Extract the [x, y] coordinate from the center of the cell holding the provided text.  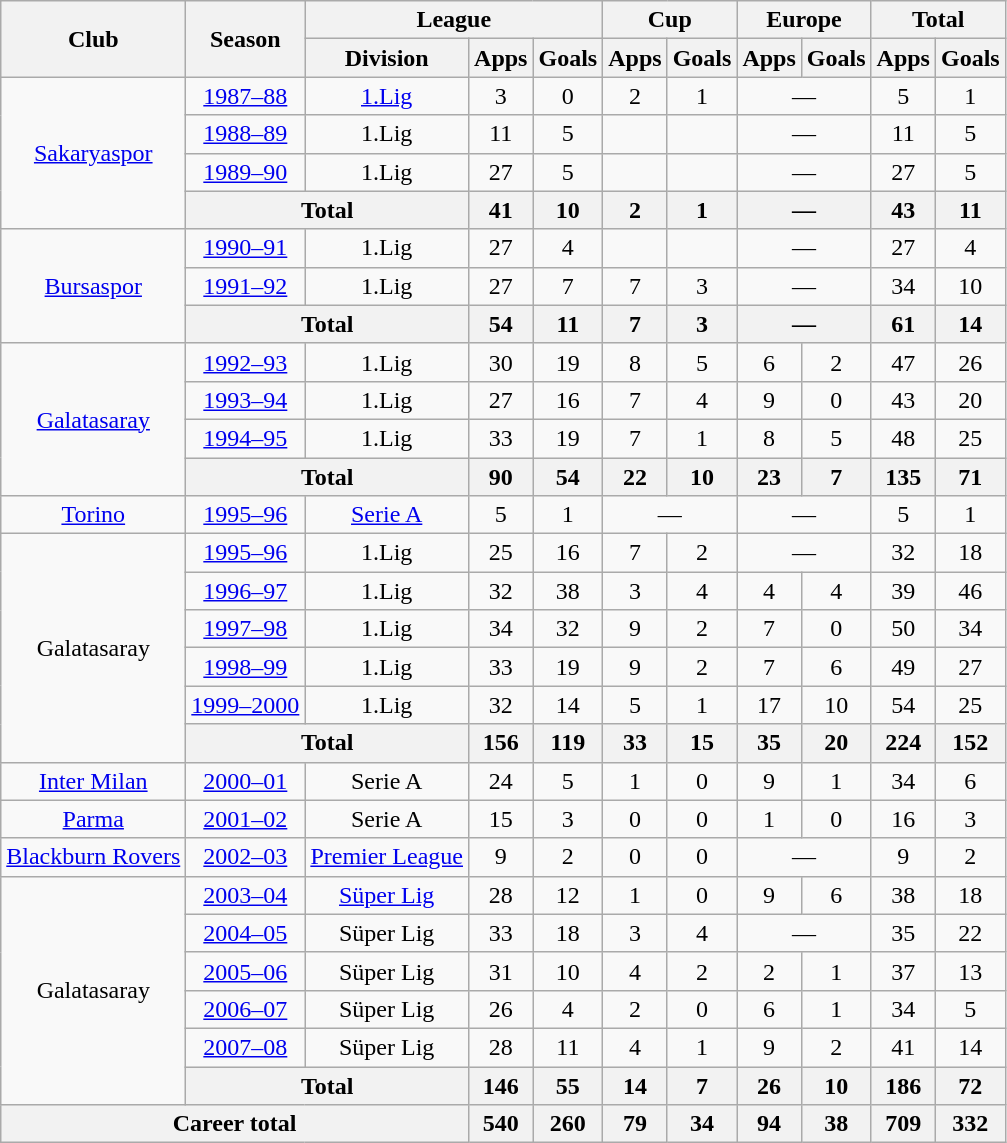
2007–08 [246, 1047]
47 [903, 362]
37 [903, 971]
Division [387, 58]
1998–99 [246, 667]
Premier League [387, 857]
186 [903, 1085]
Cup [670, 20]
46 [970, 591]
224 [903, 743]
12 [568, 895]
156 [501, 743]
1988–89 [246, 134]
2005–06 [246, 971]
Season [246, 39]
332 [970, 1124]
Blackburn Rovers [94, 857]
1987–88 [246, 96]
61 [903, 324]
119 [568, 743]
48 [903, 438]
71 [970, 477]
30 [501, 362]
55 [568, 1085]
1992–93 [246, 362]
1996–97 [246, 591]
79 [635, 1124]
49 [903, 667]
135 [903, 477]
146 [501, 1085]
50 [903, 629]
Parma [94, 819]
540 [501, 1124]
Europe [804, 20]
1997–98 [246, 629]
Sakaryaspor [94, 153]
Inter Milan [94, 781]
1999–2000 [246, 705]
1990–91 [246, 248]
17 [769, 705]
Torino [94, 515]
1991–92 [246, 286]
2006–07 [246, 1009]
2004–05 [246, 933]
72 [970, 1085]
90 [501, 477]
Career total [235, 1124]
23 [769, 477]
1989–90 [246, 172]
2001–02 [246, 819]
2003–04 [246, 895]
1994–95 [246, 438]
1993–94 [246, 400]
2002–03 [246, 857]
2000–01 [246, 781]
94 [769, 1124]
13 [970, 971]
Bursaspor [94, 286]
31 [501, 971]
Club [94, 39]
152 [970, 743]
24 [501, 781]
League [454, 20]
709 [903, 1124]
260 [568, 1124]
39 [903, 591]
